For the text-containing cell, return its midpoint in [x, y] coordinate format. 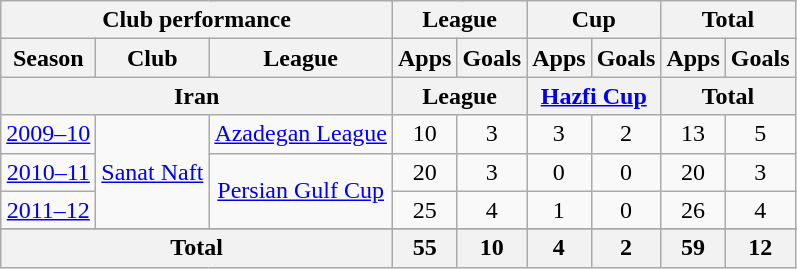
Season [48, 58]
2011–12 [48, 210]
Iran [197, 96]
Hazfi Cup [594, 96]
Cup [594, 20]
Club performance [197, 20]
25 [424, 210]
Club [152, 58]
1 [559, 210]
12 [760, 248]
Azadegan League [301, 134]
26 [693, 210]
13 [693, 134]
5 [760, 134]
2009–10 [48, 134]
2010–11 [48, 172]
55 [424, 248]
59 [693, 248]
Persian Gulf Cup [301, 191]
Sanat Naft [152, 172]
